Return the (X, Y) coordinate for the center point of the cell that contains the specified text.  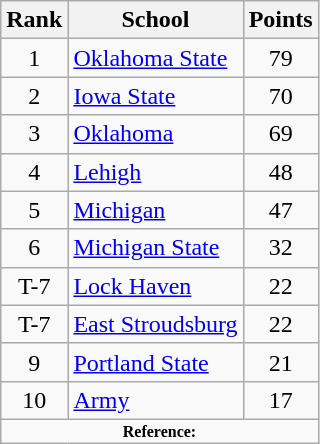
4 (34, 172)
East Stroudsburg (156, 324)
Points (280, 20)
70 (280, 96)
32 (280, 248)
3 (34, 134)
School (156, 20)
69 (280, 134)
2 (34, 96)
9 (34, 362)
1 (34, 58)
Portland State (156, 362)
79 (280, 58)
Iowa State (156, 96)
Lock Haven (156, 286)
21 (280, 362)
Oklahoma (156, 134)
Lehigh (156, 172)
6 (34, 248)
17 (280, 400)
Oklahoma State (156, 58)
Reference: (160, 431)
Michigan (156, 210)
5 (34, 210)
Rank (34, 20)
47 (280, 210)
10 (34, 400)
48 (280, 172)
Michigan State (156, 248)
Army (156, 400)
